Capture the cell that displays the provided text and extract its (X, Y) central coordinate. 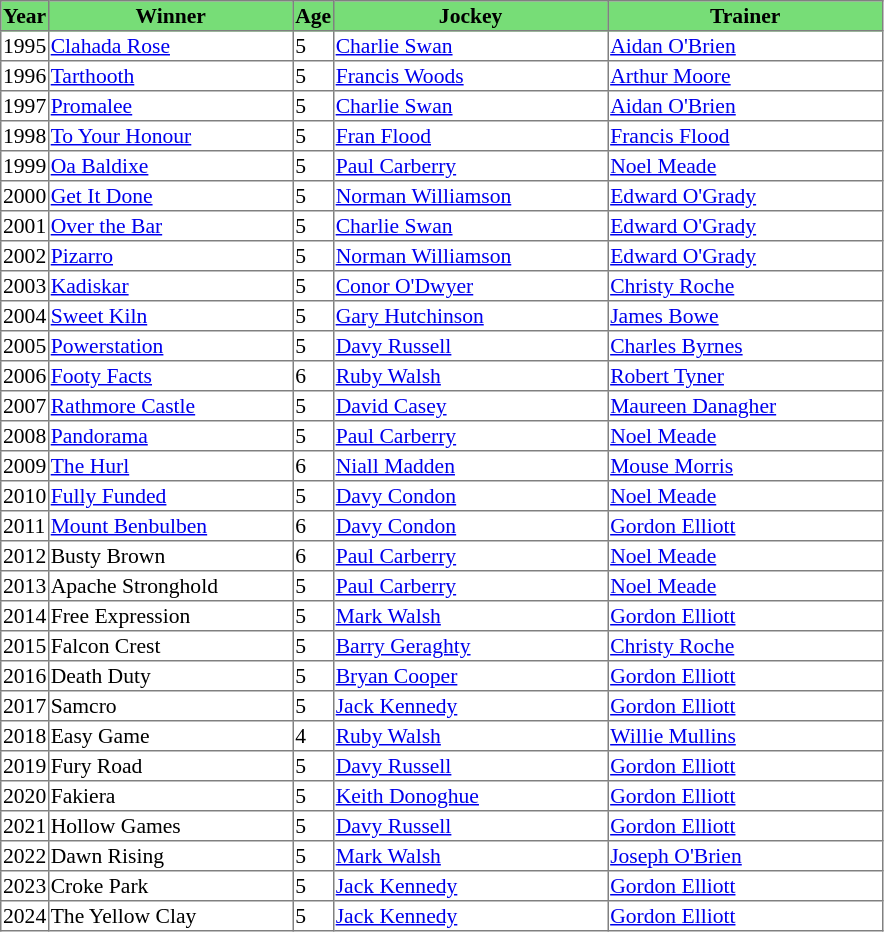
Pandorama (170, 436)
2012 (25, 556)
Hollow Games (170, 826)
Fury Road (170, 766)
1997 (25, 106)
Easy Game (170, 736)
1995 (25, 46)
Footy Facts (170, 376)
2017 (25, 706)
Over the Bar (170, 226)
Apache Stronghold (170, 586)
1998 (25, 136)
Robert Tyner (745, 376)
The Yellow Clay (170, 916)
2013 (25, 586)
2005 (25, 346)
Fully Funded (170, 496)
David Casey (470, 406)
Rathmore Castle (170, 406)
2007 (25, 406)
1999 (25, 166)
2019 (25, 766)
James Bowe (745, 316)
Powerstation (170, 346)
2008 (25, 436)
Mouse Morris (745, 466)
2011 (25, 526)
Year (25, 16)
Kadiskar (170, 286)
2002 (25, 256)
2004 (25, 316)
Francis Flood (745, 136)
2014 (25, 616)
4 (313, 736)
Age (313, 16)
2022 (25, 856)
Free Expression (170, 616)
Dawn Rising (170, 856)
2009 (25, 466)
Get It Done (170, 196)
2001 (25, 226)
Fakiera (170, 796)
Keith Donoghue (470, 796)
2015 (25, 646)
Niall Madden (470, 466)
Croke Park (170, 886)
2003 (25, 286)
Joseph O'Brien (745, 856)
Oa Baldixe (170, 166)
Busty Brown (170, 556)
Gary Hutchinson (470, 316)
Arthur Moore (745, 76)
Clahada Rose (170, 46)
Willie Mullins (745, 736)
Trainer (745, 16)
2018 (25, 736)
Bryan Cooper (470, 676)
The Hurl (170, 466)
2021 (25, 826)
Mount Benbulben (170, 526)
Falcon Crest (170, 646)
To Your Honour (170, 136)
Charles Byrnes (745, 346)
2023 (25, 886)
Samcro (170, 706)
2010 (25, 496)
Maureen Danagher (745, 406)
Barry Geraghty (470, 646)
Jockey (470, 16)
2016 (25, 676)
Pizarro (170, 256)
2000 (25, 196)
Death Duty (170, 676)
Winner (170, 16)
2020 (25, 796)
Tarthooth (170, 76)
Conor O'Dwyer (470, 286)
Francis Woods (470, 76)
2024 (25, 916)
1996 (25, 76)
2006 (25, 376)
Fran Flood (470, 136)
Sweet Kiln (170, 316)
Promalee (170, 106)
